Scan for the cell matching the given text and deliver its [X, Y] coordinate at center. 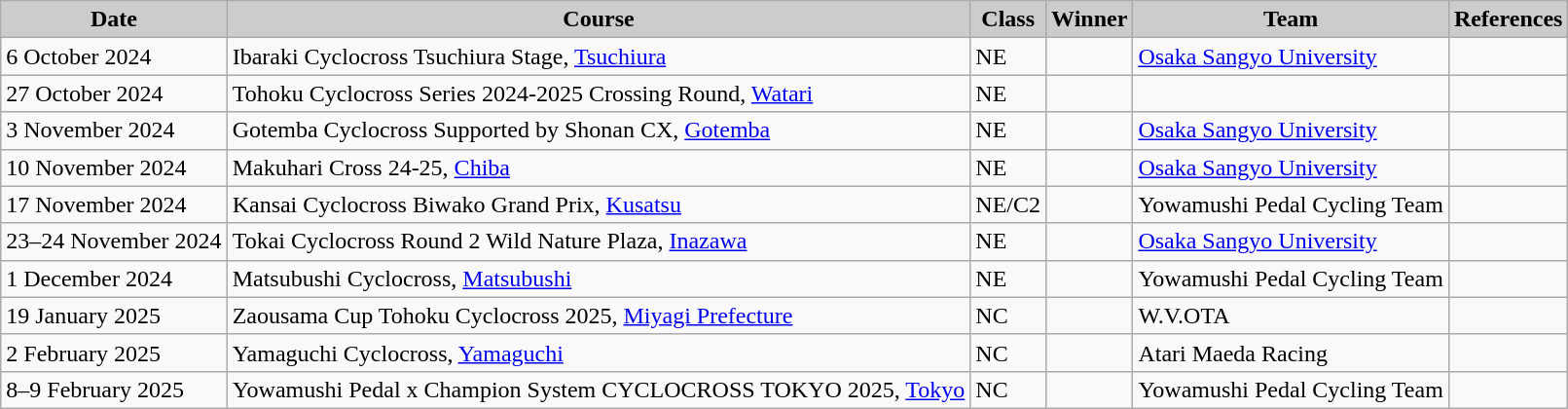
Tohoku Cyclocross Series 2024-2025 Crossing Round, Watari [599, 93]
Team [1291, 19]
NE/C2 [1008, 204]
Tokai Cyclocross Round 2 Wild Nature Plaza, Inazawa [599, 242]
Atari Maeda Racing [1291, 353]
23–24 November 2024 [114, 242]
Ibaraki Cyclocross Tsuchiura Stage, Tsuchiura [599, 56]
17 November 2024 [114, 204]
1 December 2024 [114, 279]
2 February 2025 [114, 353]
References [1509, 19]
Makuhari Cross 24-25, Chiba [599, 167]
Gotemba Cyclocross Supported by Shonan CX, Gotemba [599, 130]
Matsubushi Cyclocross, Matsubushi [599, 279]
Winner [1090, 19]
27 October 2024 [114, 93]
3 November 2024 [114, 130]
Date [114, 19]
Yowamushi Pedal x Champion System CYCLOCROSS TOKYO 2025, Tokyo [599, 390]
Yamaguchi Cyclocross, Yamaguchi [599, 353]
Zaousama Cup Tohoku Cyclocross 2025, Miyagi Prefecture [599, 316]
Course [599, 19]
Class [1008, 19]
Kansai Cyclocross Biwako Grand Prix, Kusatsu [599, 204]
W.V.OTA [1291, 316]
10 November 2024 [114, 167]
8–9 February 2025 [114, 390]
6 October 2024 [114, 56]
19 January 2025 [114, 316]
